Determine the (X, Y) coordinate at the center of the cell enclosing the given text.  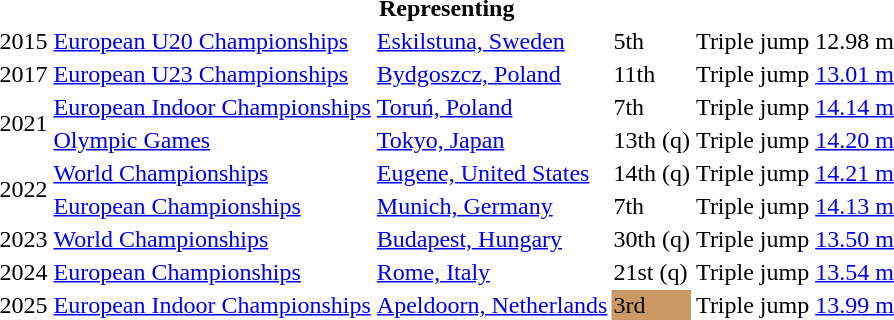
Eugene, United States (492, 173)
Eskilstuna, Sweden (492, 41)
3rd (652, 305)
21st (q) (652, 272)
European U20 Championships (212, 41)
5th (652, 41)
Tokyo, Japan (492, 140)
European U23 Championships (212, 74)
30th (q) (652, 239)
Budapest, Hungary (492, 239)
Rome, Italy (492, 272)
13th (q) (652, 140)
Apeldoorn, Netherlands (492, 305)
11th (652, 74)
Toruń, Poland (492, 107)
Bydgoszcz, Poland (492, 74)
14th (q) (652, 173)
Munich, Germany (492, 206)
Olympic Games (212, 140)
